Locate the cell with the specified text and output its (X, Y) center coordinate. 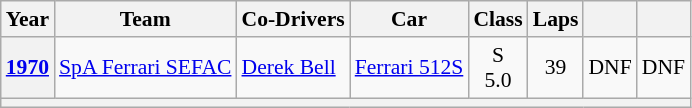
SpA Ferrari SEFAC (145, 68)
Ferrari 512S (410, 68)
1970 (28, 68)
S5.0 (498, 68)
Co-Drivers (292, 19)
Class (498, 19)
Year (28, 19)
Derek Bell (292, 68)
Car (410, 19)
39 (556, 68)
Laps (556, 19)
Team (145, 19)
